Return the [X, Y] coordinate for the center point of the cell that contains the specified text.  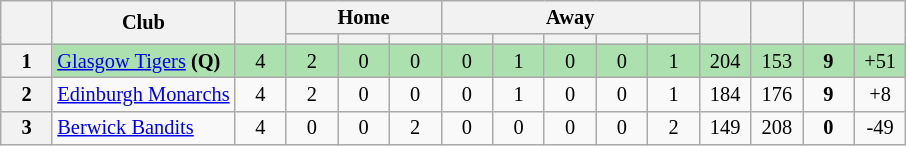
Club [143, 22]
153 [777, 61]
Home [364, 17]
+8 [880, 94]
184 [725, 94]
-49 [880, 128]
+51 [880, 61]
Glasgow Tigers (Q) [143, 61]
149 [725, 128]
Away [570, 17]
Berwick Bandits [143, 128]
3 [27, 128]
208 [777, 128]
Edinburgh Monarchs [143, 94]
176 [777, 94]
204 [725, 61]
